Search for the cell housing the specified text and yield its [X, Y] center coordinate. 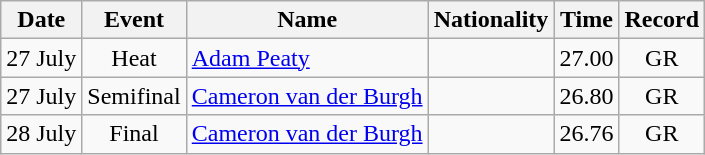
26.80 [586, 96]
Adam Peaty [307, 58]
Date [42, 20]
27.00 [586, 58]
Semifinal [134, 96]
Nationality [491, 20]
Heat [134, 58]
28 July [42, 134]
26.76 [586, 134]
Final [134, 134]
Time [586, 20]
Event [134, 20]
Name [307, 20]
Record [662, 20]
